Capture the cell that displays the provided text and extract its [x, y] central coordinate. 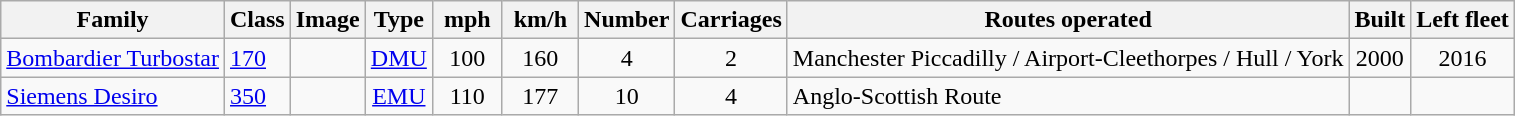
Carriages [731, 20]
Bombardier Turbostar [113, 58]
km/h [540, 20]
Routes operated [1068, 20]
2016 [1463, 58]
EMU [398, 96]
Left fleet [1463, 20]
170 [257, 58]
2 [731, 58]
110 [467, 96]
Number [627, 20]
10 [627, 96]
2000 [1380, 58]
100 [467, 58]
mph [467, 20]
DMU [398, 58]
Siemens Desiro [113, 96]
Class [257, 20]
Manchester Piccadilly / Airport-Cleethorpes / Hull / York [1068, 58]
Image [328, 20]
Built [1380, 20]
350 [257, 96]
160 [540, 58]
Anglo-Scottish Route [1068, 96]
Family [113, 20]
Type [398, 20]
177 [540, 96]
